Output the (X, Y) coordinate of the center of the cell containing the given text.  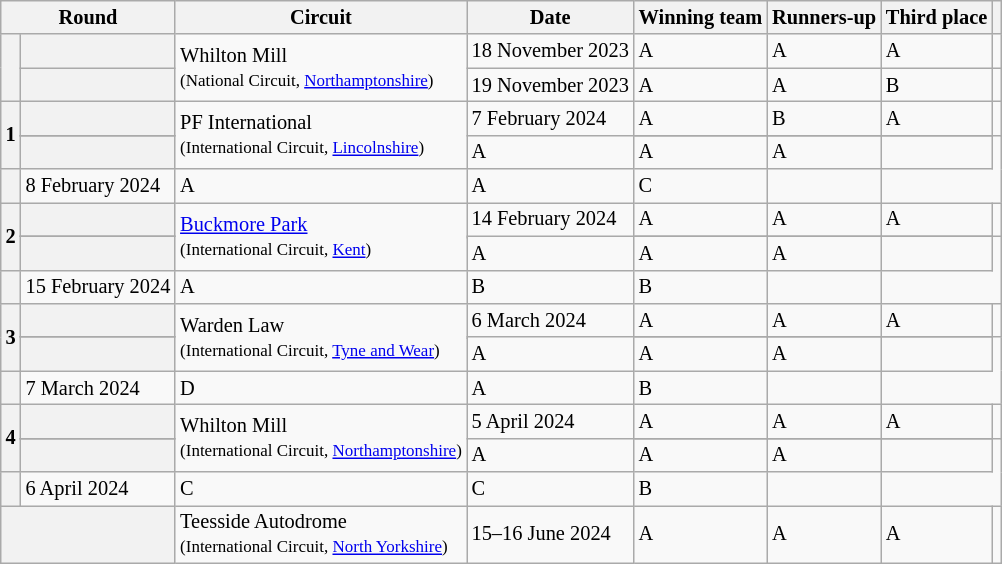
15 February 2024 (98, 287)
7 February 2024 (550, 118)
15–16 June 2024 (550, 534)
Runners-up (824, 17)
5 April 2024 (550, 421)
Buckmore Park(International Circuit, Kent) (320, 236)
Whilton Mill(International Circuit, Northamptonshire) (320, 438)
1 (11, 134)
D (320, 388)
Winning team (700, 17)
Round (88, 17)
4 (11, 438)
Warden Law(International Circuit, Tyne and Wear) (320, 336)
6 April 2024 (98, 489)
2 (11, 236)
8 February 2024 (98, 186)
Whilton Mill(National Circuit, Northamptonshire) (320, 68)
7 March 2024 (98, 388)
PF International(International Circuit, Lincolnshire) (320, 134)
Date (550, 17)
14 February 2024 (550, 219)
3 (11, 336)
19 November 2023 (550, 85)
18 November 2023 (550, 51)
Third place (936, 17)
Teesside Autodrome(International Circuit, North Yorkshire) (320, 534)
Circuit (320, 17)
6 March 2024 (550, 320)
